Extract the (X, Y) coordinate from the center of the cell holding the provided text.  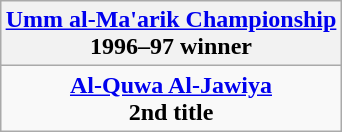
Umm al-Ma'arik Championship1996–97 winner (171, 34)
Al-Quwa Al-Jawiya2nd title (171, 98)
